Extract the [x, y] coordinate from the center of the cell holding the provided text.  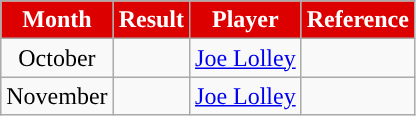
Month [57, 20]
Reference [358, 20]
Player [246, 20]
November [57, 96]
October [57, 58]
Result [151, 20]
